Return (x, y) of the center of cell containing provided text 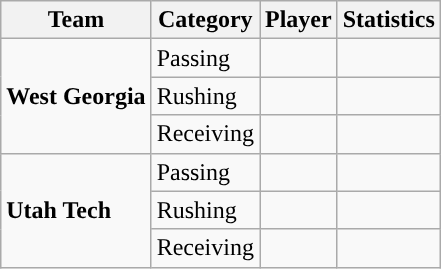
Category (205, 20)
Player (299, 20)
Team (76, 20)
Statistics (388, 20)
Utah Tech (76, 210)
West Georgia (76, 96)
